Detect which cell encompasses the target text, then output its [X, Y] center coordinate. 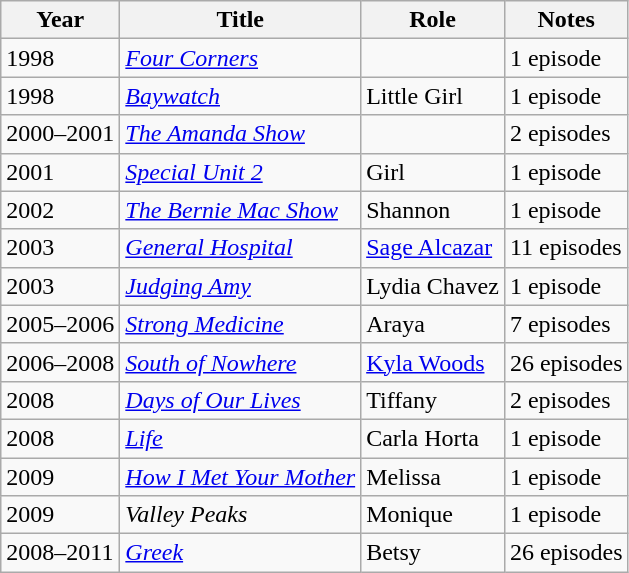
Notes [566, 20]
The Bernie Mac Show [240, 210]
Monique [433, 515]
Valley Peaks [240, 515]
South of Nowhere [240, 362]
Strong Medicine [240, 324]
Days of Our Lives [240, 400]
Special Unit 2 [240, 172]
7 episodes [566, 324]
General Hospital [240, 248]
2008–2011 [60, 553]
2002 [60, 210]
Role [433, 20]
Little Girl [433, 96]
Girl [433, 172]
Greek [240, 553]
How I Met Your Mother [240, 477]
Araya [433, 324]
The Amanda Show [240, 134]
Judging Amy [240, 286]
Four Corners [240, 58]
Carla Horta [433, 438]
2001 [60, 172]
11 episodes [566, 248]
Lydia Chavez [433, 286]
Tiffany [433, 400]
Baywatch [240, 96]
Kyla Woods [433, 362]
2000–2001 [60, 134]
Betsy [433, 553]
Title [240, 20]
Year [60, 20]
Shannon [433, 210]
Sage Alcazar [433, 248]
Melissa [433, 477]
2006–2008 [60, 362]
2005–2006 [60, 324]
Life [240, 438]
